Pinpoint the cell where the given text exists, returning its (x, y) midpoint coordinate. 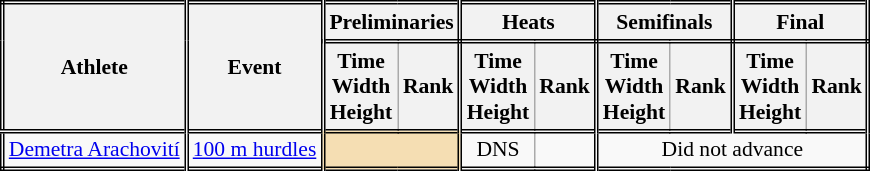
Final (800, 22)
100 m hurdles (254, 150)
Semifinals (664, 22)
Did not advance (732, 150)
Heats (528, 22)
Preliminaries (392, 22)
Event (254, 67)
Demetra Arachovití (94, 150)
Athlete (94, 67)
DNS (497, 150)
